Provide the (X, Y) coordinate of the cell's center where the given text is located.  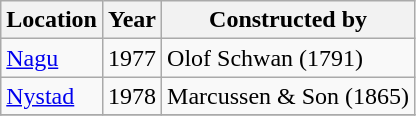
1978 (132, 96)
Nagu (52, 58)
Year (132, 20)
1977 (132, 58)
Constructed by (288, 20)
Olof Schwan (1791) (288, 58)
Marcussen & Son (1865) (288, 96)
Location (52, 20)
Nystad (52, 96)
